Capture the cell that displays the provided text and extract its [x, y] central coordinate. 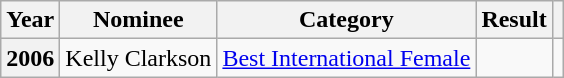
Result [514, 20]
2006 [30, 58]
Best International Female [346, 58]
Nominee [138, 20]
Kelly Clarkson [138, 58]
Year [30, 20]
Category [346, 20]
